Extract the [x, y] coordinate from the center of the cell holding the provided text.  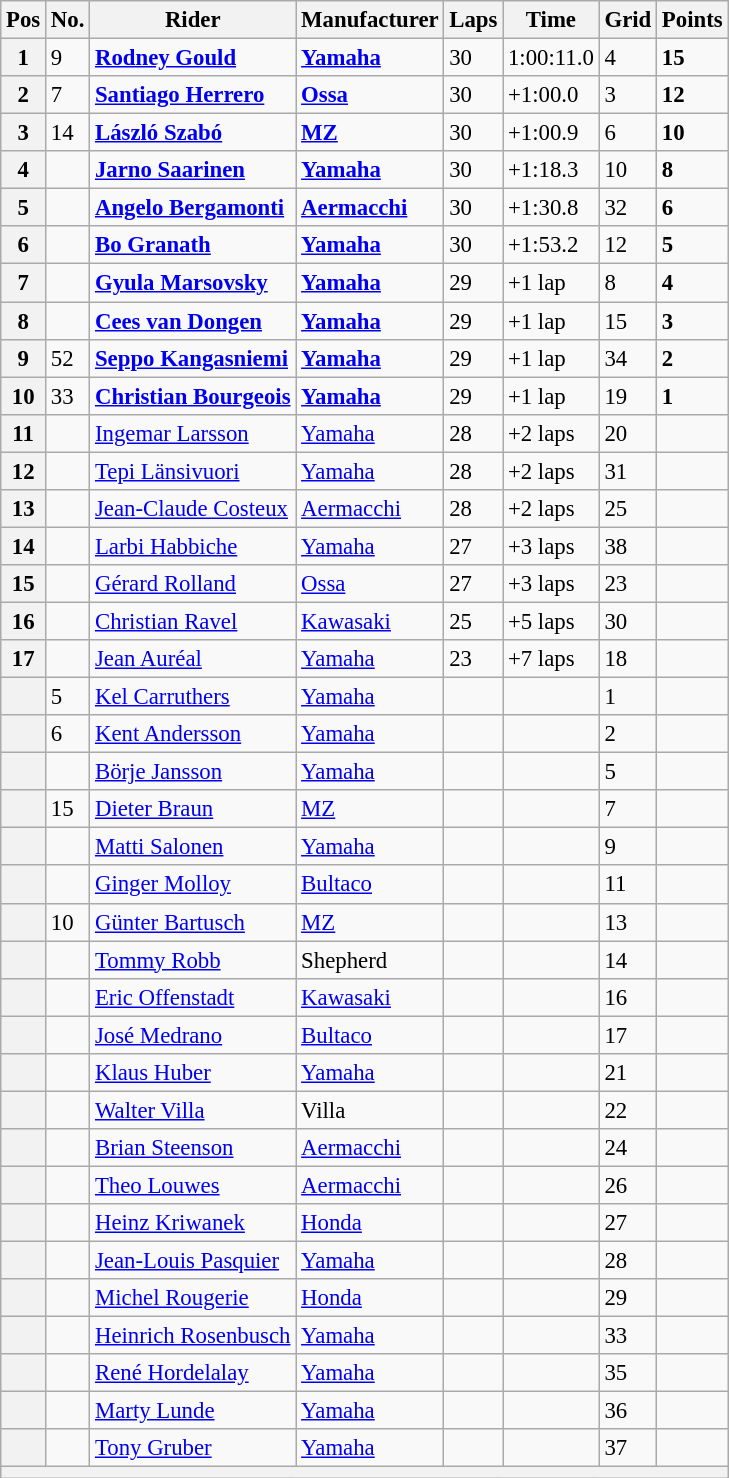
Christian Bourgeois [193, 396]
31 [628, 471]
22 [628, 1110]
+1:00.0 [551, 95]
Tepi Länsivuori [193, 471]
Kent Andersson [193, 734]
20 [628, 433]
Günter Bartusch [193, 922]
+1:00.9 [551, 133]
Rodney Gould [193, 58]
Ginger Molloy [193, 885]
52 [68, 358]
Tony Gruber [193, 1449]
1:00:11.0 [551, 58]
Jean-Louis Pasquier [193, 1261]
Jean-Claude Costeux [193, 509]
Villa [370, 1110]
Points [692, 20]
32 [628, 208]
Cees van Dongen [193, 321]
Brian Steenson [193, 1148]
Börje Jansson [193, 772]
Santiago Herrero [193, 95]
Gérard Rolland [193, 584]
24 [628, 1148]
Jarno Saarinen [193, 170]
Gyula Marsovsky [193, 283]
Kel Carruthers [193, 697]
Laps [474, 20]
+1:53.2 [551, 245]
Bo Granath [193, 245]
Walter Villa [193, 1110]
Time [551, 20]
+1:18.3 [551, 170]
19 [628, 396]
Eric Offenstadt [193, 997]
Larbi Habbiche [193, 546]
Manufacturer [370, 20]
35 [628, 1373]
Grid [628, 20]
Michel Rougerie [193, 1298]
No. [68, 20]
+1:30.8 [551, 208]
Heinrich Rosenbusch [193, 1336]
18 [628, 659]
Dieter Braun [193, 809]
+5 laps [551, 621]
+7 laps [551, 659]
34 [628, 358]
José Medrano [193, 1035]
Marty Lunde [193, 1411]
Shepherd [370, 960]
László Szabó [193, 133]
René Hordelalay [193, 1373]
Matti Salonen [193, 847]
Pos [24, 20]
Tommy Robb [193, 960]
38 [628, 546]
Klaus Huber [193, 1073]
Jean Auréal [193, 659]
Heinz Kriwanek [193, 1223]
Ingemar Larsson [193, 433]
Rider [193, 20]
37 [628, 1449]
Theo Louwes [193, 1185]
Seppo Kangasniemi [193, 358]
36 [628, 1411]
Angelo Bergamonti [193, 208]
21 [628, 1073]
26 [628, 1185]
Christian Ravel [193, 621]
